Capture the cell that displays the provided text and extract its [X, Y] central coordinate. 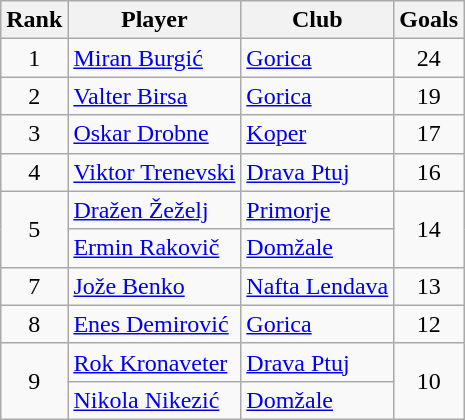
Miran Burgić [154, 58]
19 [429, 96]
Nikola Nikezić [154, 400]
Rok Kronaveter [154, 362]
24 [429, 58]
14 [429, 229]
2 [34, 96]
16 [429, 172]
12 [429, 324]
Oskar Drobne [154, 134]
Rank [34, 20]
Koper [318, 134]
Club [318, 20]
Player [154, 20]
7 [34, 286]
17 [429, 134]
13 [429, 286]
9 [34, 381]
3 [34, 134]
Ermin Rakovič [154, 248]
Viktor Trenevski [154, 172]
1 [34, 58]
Valter Birsa [154, 96]
Nafta Lendava [318, 286]
Dražen Žeželj [154, 210]
Enes Demirović [154, 324]
Jože Benko [154, 286]
5 [34, 229]
Goals [429, 20]
Primorje [318, 210]
8 [34, 324]
4 [34, 172]
10 [429, 381]
